Return (X, Y) of the center of cell containing provided text 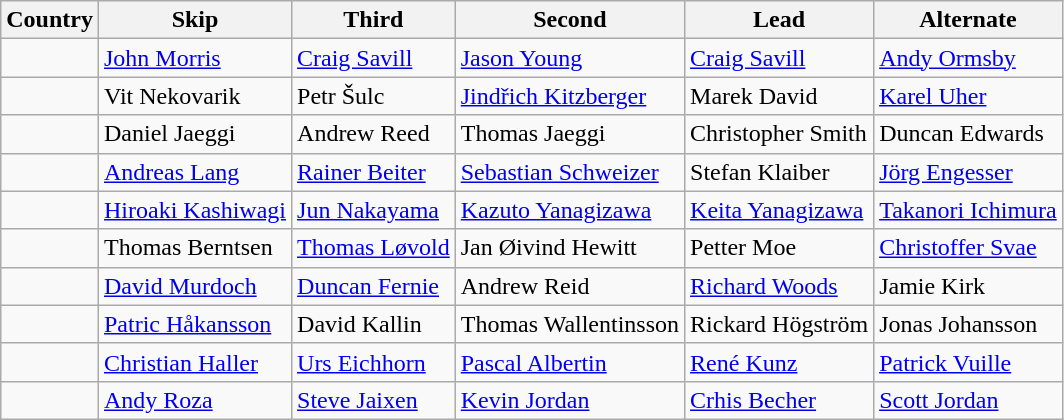
Richard Woods (780, 286)
Andrew Reed (374, 134)
Lead (780, 20)
Kazuto Yanagizawa (570, 210)
Patric Håkansson (194, 324)
Karel Uher (968, 96)
Stefan Klaiber (780, 172)
Thomas Jaeggi (570, 134)
Rainer Beiter (374, 172)
Jason Young (570, 58)
Petter Moe (780, 248)
David Murdoch (194, 286)
Thomas Løvold (374, 248)
Keita Yanagizawa (780, 210)
Urs Eichhorn (374, 362)
René Kunz (780, 362)
Petr Šulc (374, 96)
Jan Øivind Hewitt (570, 248)
Kevin Jordan (570, 400)
Alternate (968, 20)
Scott Jordan (968, 400)
Pascal Albertin (570, 362)
Jörg Engesser (968, 172)
Jamie Kirk (968, 286)
David Kallin (374, 324)
John Morris (194, 58)
Jindřich Kitzberger (570, 96)
Jonas Johansson (968, 324)
Crhis Becher (780, 400)
Thomas Wallentinsson (570, 324)
Rickard Högström (780, 324)
Christoffer Svae (968, 248)
Second (570, 20)
Marek David (780, 96)
Daniel Jaeggi (194, 134)
Patrick Vuille (968, 362)
Duncan Fernie (374, 286)
Takanori Ichimura (968, 210)
Hiroaki Kashiwagi (194, 210)
Duncan Edwards (968, 134)
Thomas Berntsen (194, 248)
Country (50, 20)
Andrew Reid (570, 286)
Christian Haller (194, 362)
Skip (194, 20)
Sebastian Schweizer (570, 172)
Vit Nekovarik (194, 96)
Andreas Lang (194, 172)
Christopher Smith (780, 134)
Steve Jaixen (374, 400)
Jun Nakayama (374, 210)
Third (374, 20)
Andy Ormsby (968, 58)
Andy Roza (194, 400)
